Return [X, Y] of the center of cell containing provided text 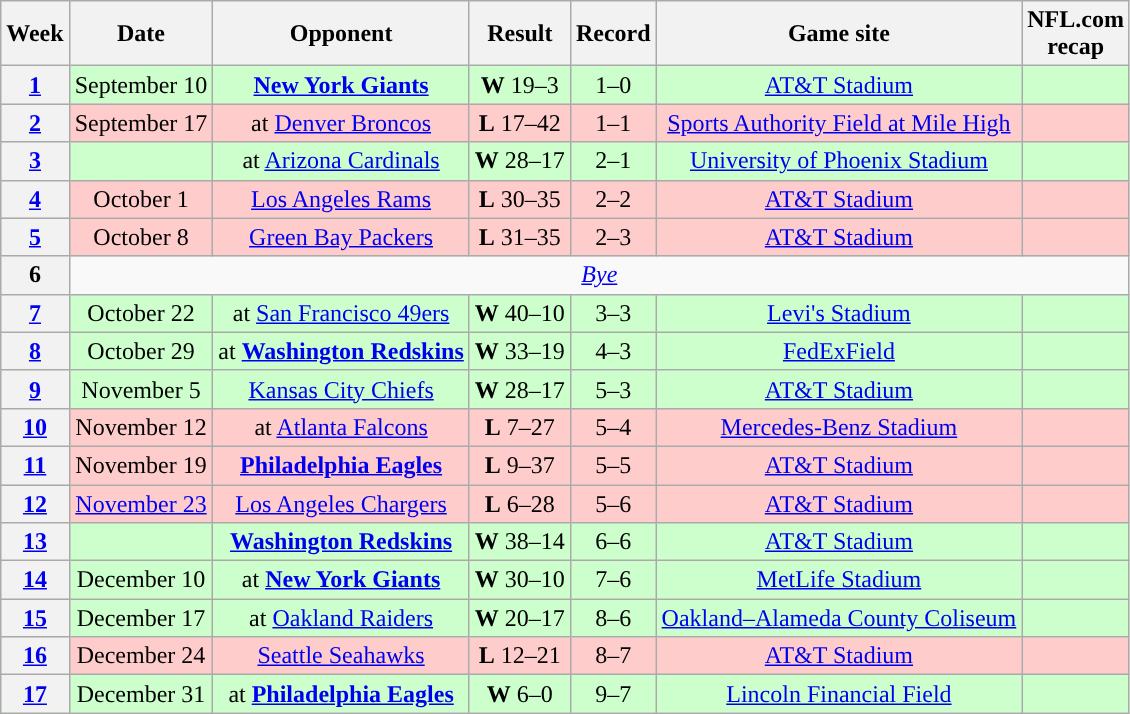
Record [613, 34]
Oakland–Alameda County Coliseum [839, 618]
5–5 [613, 465]
November 12 [141, 427]
17 [35, 694]
7–6 [613, 580]
FedExField [839, 351]
9 [35, 389]
October 8 [141, 237]
13 [35, 542]
16 [35, 656]
Sports Authority Field at Mile High [839, 123]
November 19 [141, 465]
at Arizona Cardinals [341, 161]
October 22 [141, 313]
6 [35, 275]
L 7–27 [520, 427]
MetLife Stadium [839, 580]
December 24 [141, 656]
3–3 [613, 313]
L 12–21 [520, 656]
2–3 [613, 237]
Opponent [341, 34]
3 [35, 161]
Levi's Stadium [839, 313]
Los Angeles Chargers [341, 503]
2 [35, 123]
at Washington Redskins [341, 351]
L 9–37 [520, 465]
September 17 [141, 123]
8–6 [613, 618]
November 23 [141, 503]
Kansas City Chiefs [341, 389]
November 5 [141, 389]
W 6–0 [520, 694]
at Oakland Raiders [341, 618]
Date [141, 34]
Green Bay Packers [341, 237]
at Philadelphia Eagles [341, 694]
October 1 [141, 199]
December 10 [141, 580]
15 [35, 618]
W 33–19 [520, 351]
8–7 [613, 656]
4–3 [613, 351]
1–1 [613, 123]
Week [35, 34]
W 40–10 [520, 313]
University of Phoenix Stadium [839, 161]
Washington Redskins [341, 542]
Seattle Seahawks [341, 656]
L 30–35 [520, 199]
W 19–3 [520, 85]
14 [35, 580]
12 [35, 503]
5–4 [613, 427]
1 [35, 85]
L 17–42 [520, 123]
4 [35, 199]
6–6 [613, 542]
December 17 [141, 618]
W 38–14 [520, 542]
Philadelphia Eagles [341, 465]
8 [35, 351]
at San Francisco 49ers [341, 313]
Bye [599, 275]
September 10 [141, 85]
1–0 [613, 85]
W 30–10 [520, 580]
5–3 [613, 389]
Mercedes-Benz Stadium [839, 427]
5–6 [613, 503]
2–2 [613, 199]
L 6–28 [520, 503]
NFL.comrecap [1076, 34]
W 20–17 [520, 618]
Los Angeles Rams [341, 199]
2–1 [613, 161]
11 [35, 465]
October 29 [141, 351]
Lincoln Financial Field [839, 694]
L 31–35 [520, 237]
Game site [839, 34]
10 [35, 427]
Result [520, 34]
December 31 [141, 694]
at New York Giants [341, 580]
7 [35, 313]
9–7 [613, 694]
at Denver Broncos [341, 123]
5 [35, 237]
at Atlanta Falcons [341, 427]
New York Giants [341, 85]
